Capture the cell that displays the provided text and extract its [X, Y] central coordinate. 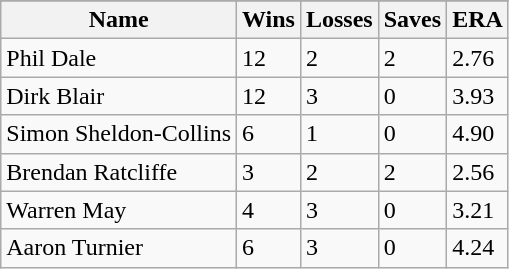
4.90 [478, 134]
Name [119, 20]
Dirk Blair [119, 96]
Losses [339, 20]
3.93 [478, 96]
Warren May [119, 210]
Wins [269, 20]
Aaron Turnier [119, 248]
4.24 [478, 248]
2.56 [478, 172]
Phil Dale [119, 58]
2.76 [478, 58]
ERA [478, 20]
1 [339, 134]
3.21 [478, 210]
4 [269, 210]
Simon Sheldon-Collins [119, 134]
Saves [412, 20]
Brendan Ratcliffe [119, 172]
